Extract the [x, y] coordinate from the center of the cell holding the provided text.  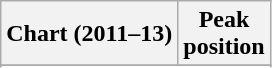
Peakposition [224, 34]
Chart (2011–13) [90, 34]
